For the text-containing cell, return its midpoint in [x, y] coordinate format. 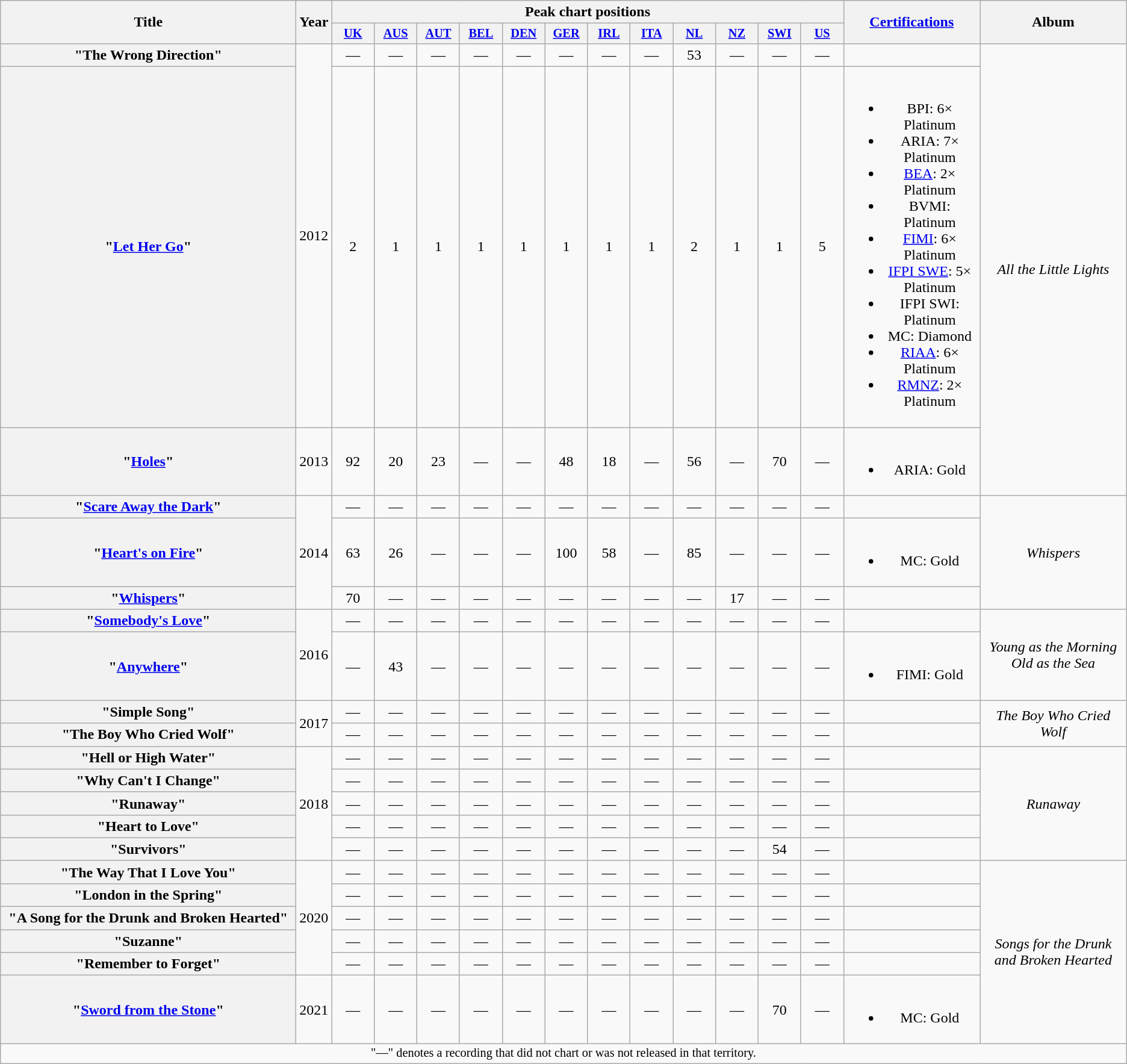
18 [609, 461]
"Hell or High Water" [148, 758]
100 [566, 553]
"Why Can't I Change" [148, 780]
2013 [314, 461]
"Scare Away the Dark" [148, 507]
5 [822, 247]
Year [314, 22]
ARIA: Gold [911, 461]
AUT [438, 34]
54 [779, 849]
All the Little Lights [1054, 269]
"Let Her Go" [148, 247]
Album [1054, 22]
IRL [609, 34]
Peak chart positions [588, 12]
"The Wrong Direction" [148, 55]
DEN [524, 34]
GER [566, 34]
AUS [396, 34]
Songs for the Drunk and Broken Hearted [1054, 951]
ITA [651, 34]
23 [438, 461]
Whispers [1054, 553]
FIMI: Gold [911, 666]
"London in the Spring" [148, 895]
"Remember to Forget" [148, 964]
"Holes" [148, 461]
"Whispers" [148, 598]
2017 [314, 723]
NZ [737, 34]
"Heart to Love" [148, 826]
17 [737, 598]
92 [353, 461]
43 [396, 666]
85 [695, 553]
"Heart's on Fire" [148, 553]
The Boy Who Cried Wolf [1054, 723]
"Somebody's Love" [148, 621]
2018 [314, 803]
"Simple Song" [148, 712]
2020 [314, 918]
"A Song for the Drunk and Broken Hearted" [148, 918]
"The Way That I Love You" [148, 872]
56 [695, 461]
48 [566, 461]
63 [353, 553]
"The Boy Who Cried Wolf" [148, 735]
Title [148, 22]
Young as the Morning Old as the Sea [1054, 655]
UK [353, 34]
20 [396, 461]
2012 [314, 235]
BEL [480, 34]
2021 [314, 1009]
26 [396, 553]
US [822, 34]
NL [695, 34]
2014 [314, 553]
SWI [779, 34]
Certifications [911, 22]
2016 [314, 655]
"Runaway" [148, 803]
"Sword from the Stone" [148, 1009]
"—" denotes a recording that did not chart or was not released in that territory. [563, 1054]
Runaway [1054, 803]
58 [609, 553]
53 [695, 55]
"Anywhere" [148, 666]
"Suzanne" [148, 941]
"Survivors" [148, 849]
